Return (x, y) of the center of cell containing provided text 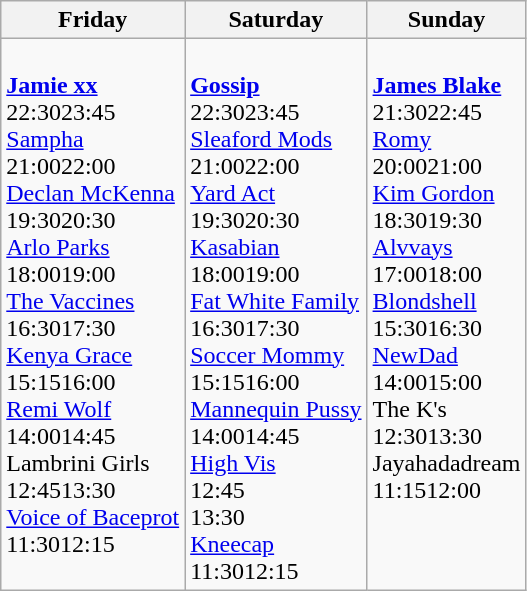
Sunday (446, 20)
Friday (93, 20)
Saturday (276, 20)
